Search for the cell housing the specified text and yield its [x, y] center coordinate. 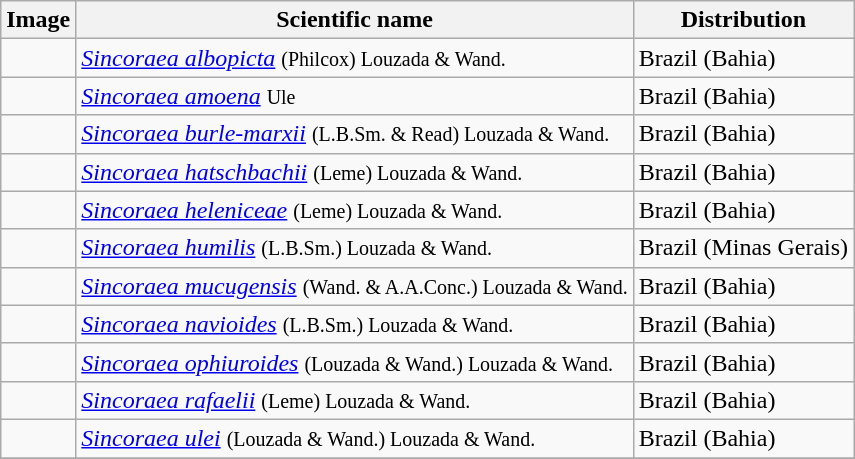
Distribution [743, 20]
Sincoraea ophiuroides (Louzada & Wand.) Louzada & Wand. [354, 362]
Sincoraea humilis (L.B.Sm.) Louzada & Wand. [354, 248]
Sincoraea ulei (Louzada & Wand.) Louzada & Wand. [354, 438]
Image [38, 20]
Sincoraea heleniceae (Leme) Louzada & Wand. [354, 210]
Brazil (Minas Gerais) [743, 248]
Sincoraea burle-marxii (L.B.Sm. & Read) Louzada & Wand. [354, 134]
Sincoraea hatschbachii (Leme) Louzada & Wand. [354, 172]
Sincoraea rafaelii (Leme) Louzada & Wand. [354, 400]
Sincoraea navioides (L.B.Sm.) Louzada & Wand. [354, 324]
Sincoraea albopicta (Philcox) Louzada & Wand. [354, 58]
Scientific name [354, 20]
Sincoraea amoena Ule [354, 96]
Sincoraea mucugensis (Wand. & A.A.Conc.) Louzada & Wand. [354, 286]
